Provide the [X, Y] coordinate of the cell's center where the given text is located.  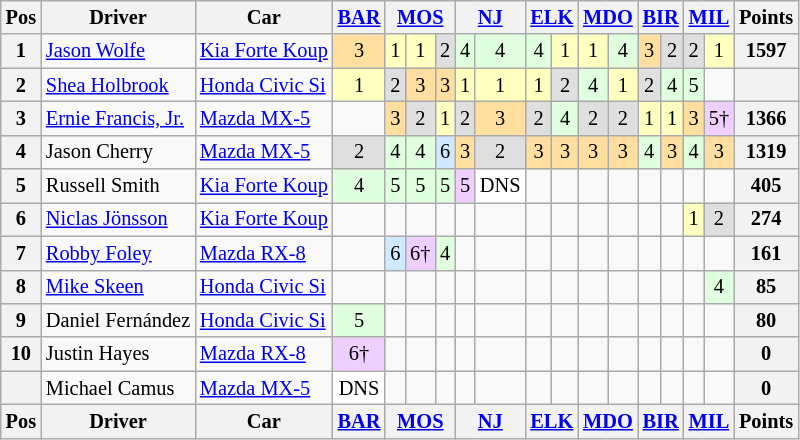
Niclas Jönsson [118, 219]
7 [21, 253]
Shea Holbrook [118, 85]
1319 [766, 152]
10 [21, 354]
80 [766, 320]
Michael Camus [118, 388]
Robby Foley [118, 253]
Ernie Francis, Jr. [118, 118]
1597 [766, 51]
Daniel Fernández [118, 320]
1366 [766, 118]
9 [21, 320]
85 [766, 287]
Russell Smith [118, 186]
Justin Hayes [118, 354]
Jason Cherry [118, 152]
Jason Wolfe [118, 51]
8 [21, 287]
405 [766, 186]
5† [719, 118]
274 [766, 219]
161 [766, 253]
Mike Skeen [118, 287]
